Output the (X, Y) coordinate of the center of the cell containing the given text.  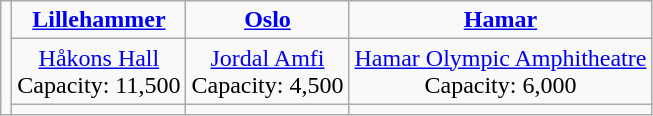
Lillehammer (99, 20)
Håkons HallCapacity: 11,500 (99, 72)
Hamar Olympic AmphitheatreCapacity: 6,000 (500, 72)
Hamar (500, 20)
Oslo (268, 20)
Jordal AmfiCapacity: 4,500 (268, 72)
